Locate the cell with the specified text and output its (x, y) center coordinate. 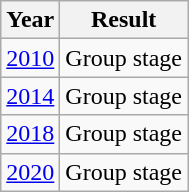
Year (30, 20)
2014 (30, 96)
2010 (30, 58)
2020 (30, 172)
Result (124, 20)
2018 (30, 134)
